Find where the given text appears and provide that cell's center as (x, y) coordinate. 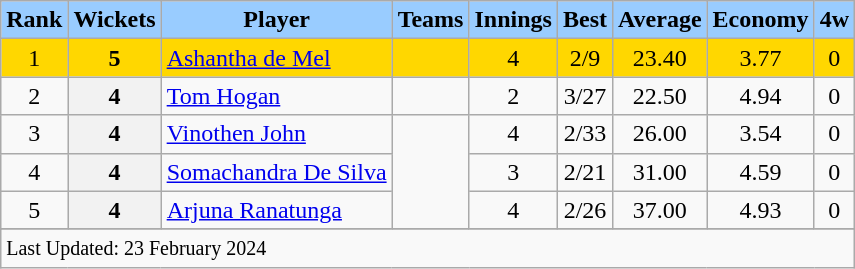
Wickets (114, 20)
4.93 (760, 210)
Vinothen John (276, 134)
Rank (34, 20)
Ashantha de Mel (276, 58)
4.59 (760, 172)
Last Updated: 23 February 2024 (428, 248)
23.40 (660, 58)
3.77 (760, 58)
Average (660, 20)
3.54 (760, 134)
Somachandra De Silva (276, 172)
31.00 (660, 172)
2/21 (584, 172)
Best (584, 20)
Economy (760, 20)
4w (834, 20)
2/26 (584, 210)
22.50 (660, 96)
Teams (430, 20)
Tom Hogan (276, 96)
3/27 (584, 96)
Arjuna Ranatunga (276, 210)
2/33 (584, 134)
37.00 (660, 210)
Player (276, 20)
2/9 (584, 58)
4.94 (760, 96)
Innings (513, 20)
1 (34, 58)
26.00 (660, 134)
